Provide the (x, y) coordinate of the cell's center where the given text is located.  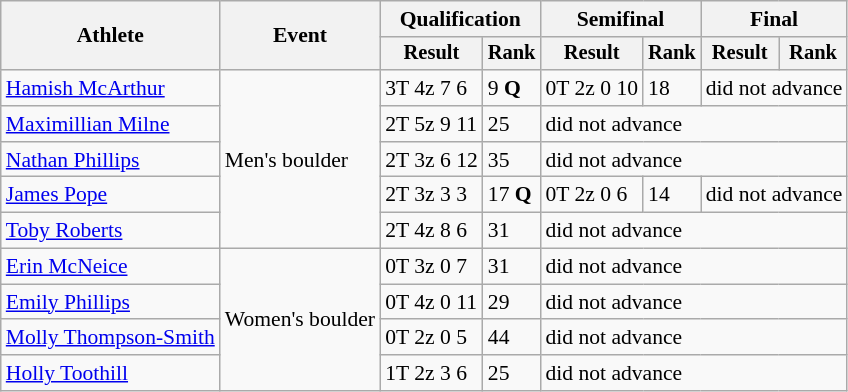
0T 3z 0 7 (432, 267)
Athlete (110, 36)
Maximillian Milne (110, 124)
Molly Thompson-Smith (110, 338)
0T 2z 0 5 (432, 338)
Nathan Phillips (110, 160)
18 (672, 88)
2T 3z 6 12 (432, 160)
1T 2z 3 6 (432, 373)
Men's boulder (300, 159)
2T 4z 8 6 (432, 231)
Qualification (460, 19)
Erin McNeice (110, 267)
14 (672, 195)
Emily Phillips (110, 302)
Event (300, 36)
0T 2z 0 10 (592, 88)
Women's boulder (300, 320)
3T 4z 7 6 (432, 88)
0T 4z 0 11 (432, 302)
Toby Roberts (110, 231)
17 Q (512, 195)
Final (774, 19)
James Pope (110, 195)
2T 5z 9 11 (432, 124)
0T 2z 0 6 (592, 195)
Semifinal (620, 19)
9 Q (512, 88)
29 (512, 302)
44 (512, 338)
35 (512, 160)
Hamish McArthur (110, 88)
2T 3z 3 3 (432, 195)
Holly Toothill (110, 373)
